Output the (x, y) coordinate of the center of the cell containing the given text.  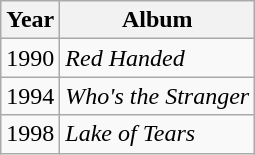
Red Handed (158, 58)
Lake of Tears (158, 134)
Year (30, 20)
1998 (30, 134)
Who's the Stranger (158, 96)
1990 (30, 58)
Album (158, 20)
1994 (30, 96)
